Search for the cell housing the specified text and yield its [x, y] center coordinate. 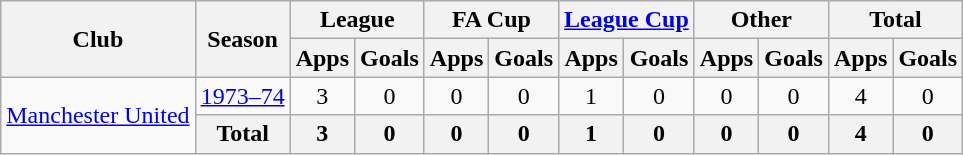
Club [98, 39]
League Cup [627, 20]
Manchester United [98, 115]
FA Cup [491, 20]
League [357, 20]
Season [242, 39]
1973–74 [242, 96]
Other [761, 20]
